Pinpoint the cell where the given text exists, returning its (x, y) midpoint coordinate. 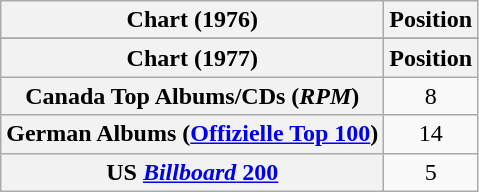
8 (431, 96)
US Billboard 200 (192, 172)
Chart (1976) (192, 20)
5 (431, 172)
Chart (1977) (192, 58)
14 (431, 134)
German Albums (Offizielle Top 100) (192, 134)
Canada Top Albums/CDs (RPM) (192, 96)
